For the text-containing cell, return its midpoint in [x, y] coordinate format. 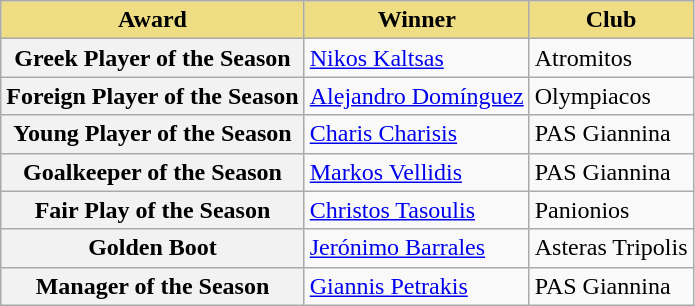
Foreign Player of the Season [152, 96]
Goalkeeper of the Season [152, 172]
Charis Charisis [416, 134]
Fair Play of the Season [152, 210]
Club [611, 20]
Golden Boot [152, 248]
Winner [416, 20]
Atromitos [611, 58]
Award [152, 20]
Asteras Tripolis [611, 248]
Nikos Kaltsas [416, 58]
Panionios [611, 210]
Jerónimo Barrales [416, 248]
Alejandro Domínguez [416, 96]
Olympiacos [611, 96]
Manager of the Season [152, 286]
Greek Player of the Season [152, 58]
Markos Vellidis [416, 172]
Giannis Petrakis [416, 286]
Young Player of the Season [152, 134]
Christos Tasoulis [416, 210]
